Find where the given text appears and provide that cell's center as [X, Y] coordinate. 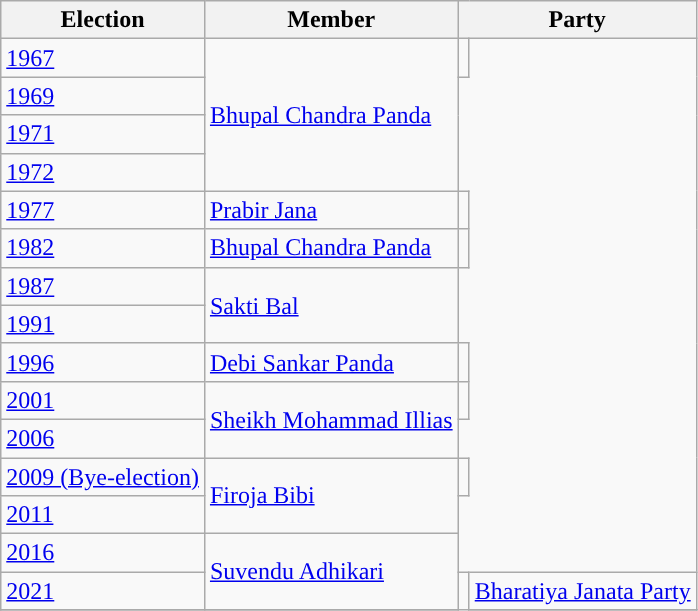
1987 [103, 286]
2021 [103, 591]
2001 [103, 400]
Prabir Jana [331, 210]
1967 [103, 58]
Firoja Bibi [331, 496]
2016 [103, 553]
1991 [103, 324]
2006 [103, 438]
1977 [103, 210]
1971 [103, 134]
2011 [103, 515]
Sakti Bal [331, 305]
Election [103, 20]
1969 [103, 96]
Sheikh Mohammad Illias [331, 419]
1972 [103, 172]
Suvendu Adhikari [331, 572]
1996 [103, 362]
Bharatiya Janata Party [582, 591]
1982 [103, 248]
2009 (Bye-election) [103, 477]
Debi Sankar Panda [331, 362]
Party [577, 20]
Member [331, 20]
